Scan for the cell matching the given text and deliver its (X, Y) coordinate at center. 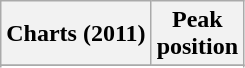
Charts (2011) (76, 34)
Peakposition (197, 34)
